Return [x, y] of the center of cell containing provided text 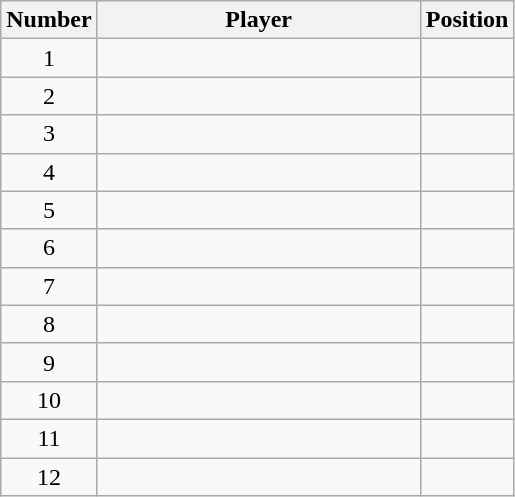
12 [49, 477]
6 [49, 248]
4 [49, 172]
Number [49, 20]
Player [258, 20]
10 [49, 400]
3 [49, 134]
2 [49, 96]
9 [49, 362]
8 [49, 324]
1 [49, 58]
Position [467, 20]
7 [49, 286]
5 [49, 210]
11 [49, 438]
